For the text-containing cell, return its midpoint in [x, y] coordinate format. 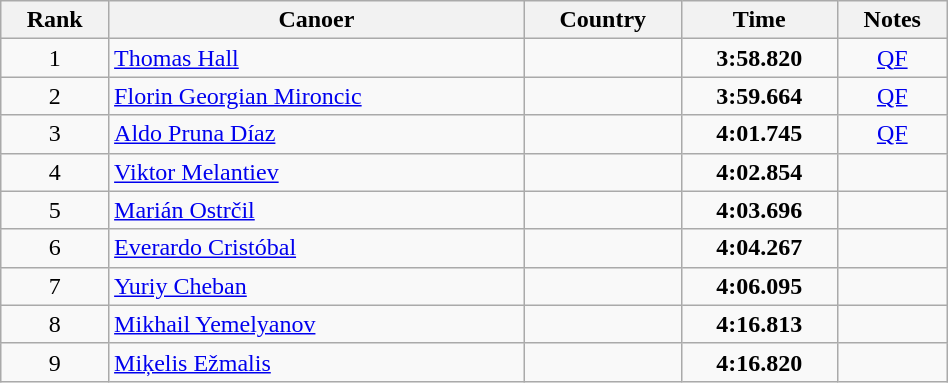
Aldo Pruna Díaz [317, 134]
4:02.854 [759, 172]
Everardo Cristóbal [317, 248]
Time [759, 20]
5 [55, 210]
6 [55, 248]
1 [55, 58]
Viktor Melantiev [317, 172]
4:04.267 [759, 248]
2 [55, 96]
4:03.696 [759, 210]
4:06.095 [759, 286]
Rank [55, 20]
4:16.813 [759, 324]
Country [602, 20]
Miķelis Ežmalis [317, 362]
Thomas Hall [317, 58]
Florin Georgian Mironcic [317, 96]
3 [55, 134]
Marián Ostrčil [317, 210]
9 [55, 362]
4 [55, 172]
3:59.664 [759, 96]
Notes [892, 20]
4:16.820 [759, 362]
8 [55, 324]
4:01.745 [759, 134]
Yuriy Cheban [317, 286]
Mikhail Yemelyanov [317, 324]
Canoer [317, 20]
7 [55, 286]
3:58.820 [759, 58]
